Scan for the cell matching the given text and deliver its (x, y) coordinate at center. 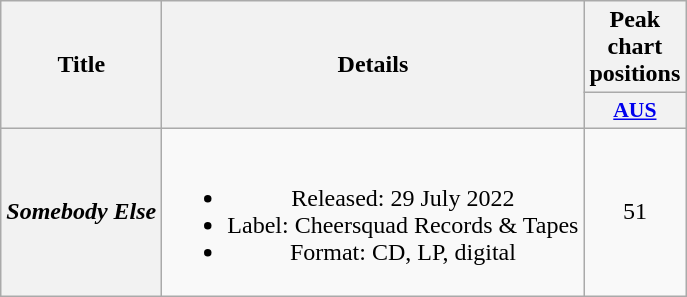
AUS (635, 111)
Released: 29 July 2022Label: Cheersquad Records & TapesFormat: CD, LP, digital (373, 212)
Title (82, 65)
Somebody Else (82, 212)
Peak chart positions (635, 47)
51 (635, 212)
Details (373, 65)
